Output the (x, y) coordinate of the center of the cell containing the given text.  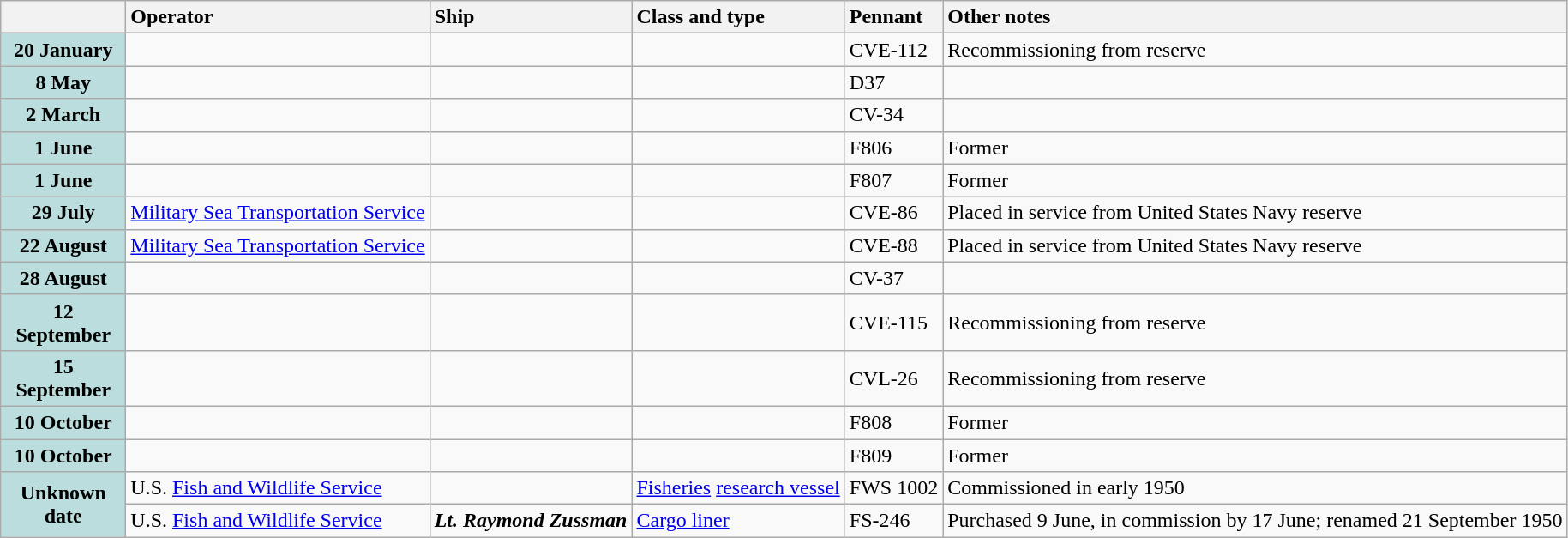
F809 (893, 456)
Class and type (738, 17)
12 September (63, 323)
Operator (278, 17)
15 September (63, 378)
D37 (893, 82)
Cargo liner (738, 521)
22 August (63, 245)
28 August (63, 278)
FWS 1002 (893, 488)
Commissioned in early 1950 (1255, 488)
Lt. Raymond Zussman (531, 521)
CVE-88 (893, 245)
Purchased 9 June, in commission by 17 June; renamed 21 September 1950 (1255, 521)
CVL-26 (893, 378)
Pennant (893, 17)
8 May (63, 82)
2 March (63, 115)
20 January (63, 50)
CVE-86 (893, 213)
Fisheries research vessel (738, 488)
29 July (63, 213)
FS-246 (893, 521)
F806 (893, 148)
CV-34 (893, 115)
Unknown date (63, 505)
Ship (531, 17)
F807 (893, 180)
Other notes (1255, 17)
CVE-112 (893, 50)
F808 (893, 422)
CVE-115 (893, 323)
CV-37 (893, 278)
